Extract the (x, y) coordinate from the center of the cell holding the provided text.  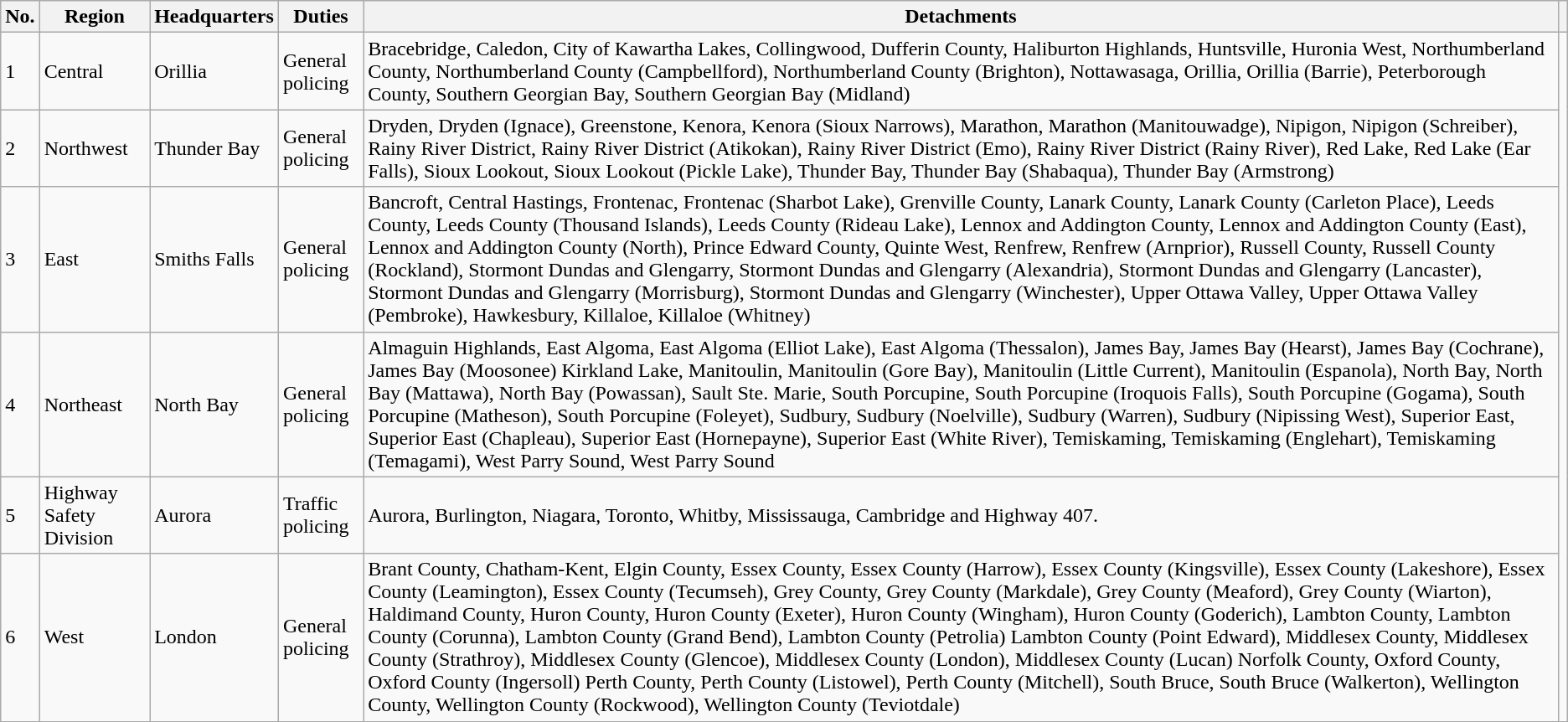
Duties (320, 17)
4 (20, 404)
No. (20, 17)
Northwest (94, 148)
5 (20, 515)
Central (94, 71)
London (214, 637)
Northeast (94, 404)
Aurora, Burlington, Niagara, Toronto, Whitby, Mississauga, Cambridge and Highway 407. (961, 515)
Traffic policing (320, 515)
Aurora (214, 515)
Orillia (214, 71)
6 (20, 637)
Highway Safety Division (94, 515)
Detachments (961, 17)
East (94, 260)
North Bay (214, 404)
1 (20, 71)
Smiths Falls (214, 260)
Headquarters (214, 17)
Region (94, 17)
3 (20, 260)
West (94, 637)
Thunder Bay (214, 148)
2 (20, 148)
